Determine the [x, y] coordinate at the center of the cell enclosing the given text.  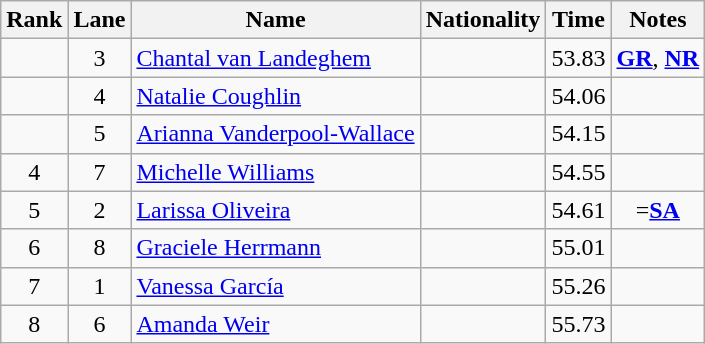
Chantal van Landeghem [276, 58]
55.01 [578, 248]
2 [100, 210]
54.15 [578, 134]
1 [100, 286]
53.83 [578, 58]
55.73 [578, 324]
Lane [100, 20]
Michelle Williams [276, 172]
Larissa Oliveira [276, 210]
Amanda Weir [276, 324]
Arianna Vanderpool-Wallace [276, 134]
GR, NR [658, 58]
Time [578, 20]
Nationality [483, 20]
=SA [658, 210]
Name [276, 20]
54.61 [578, 210]
Natalie Coughlin [276, 96]
55.26 [578, 286]
54.06 [578, 96]
Vanessa García [276, 286]
Notes [658, 20]
Graciele Herrmann [276, 248]
3 [100, 58]
54.55 [578, 172]
Rank [34, 20]
